Capture the cell that displays the provided text and extract its [X, Y] central coordinate. 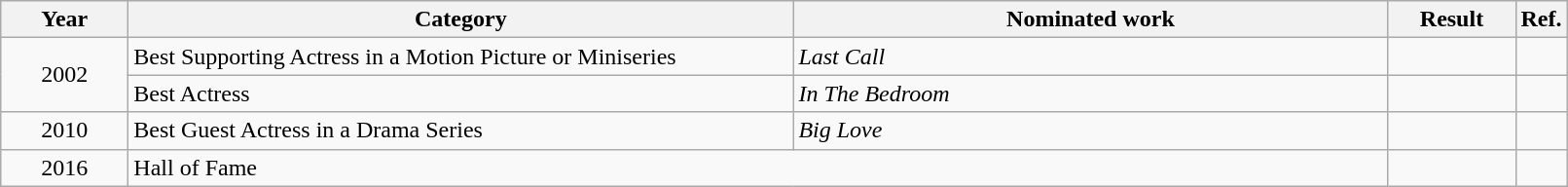
Best Guest Actress in a Drama Series [461, 131]
Category [461, 19]
Nominated work [1090, 19]
Best Actress [461, 93]
In The Bedroom [1090, 93]
Best Supporting Actress in a Motion Picture or Miniseries [461, 56]
Year [64, 19]
Ref. [1542, 19]
Result [1452, 19]
2002 [64, 75]
2016 [64, 168]
Hall of Fame [758, 168]
Last Call [1090, 56]
Big Love [1090, 131]
2010 [64, 131]
